Find where the given text appears and provide that cell's center as [x, y] coordinate. 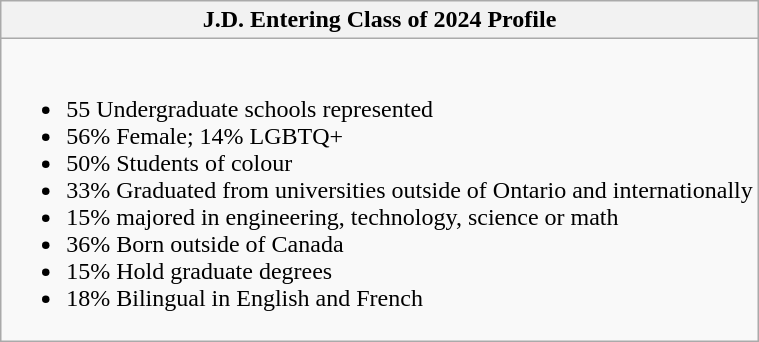
J.D. Entering Class of 2024 Profile [380, 20]
